Locate the cell with the specified text and output its [X, Y] center coordinate. 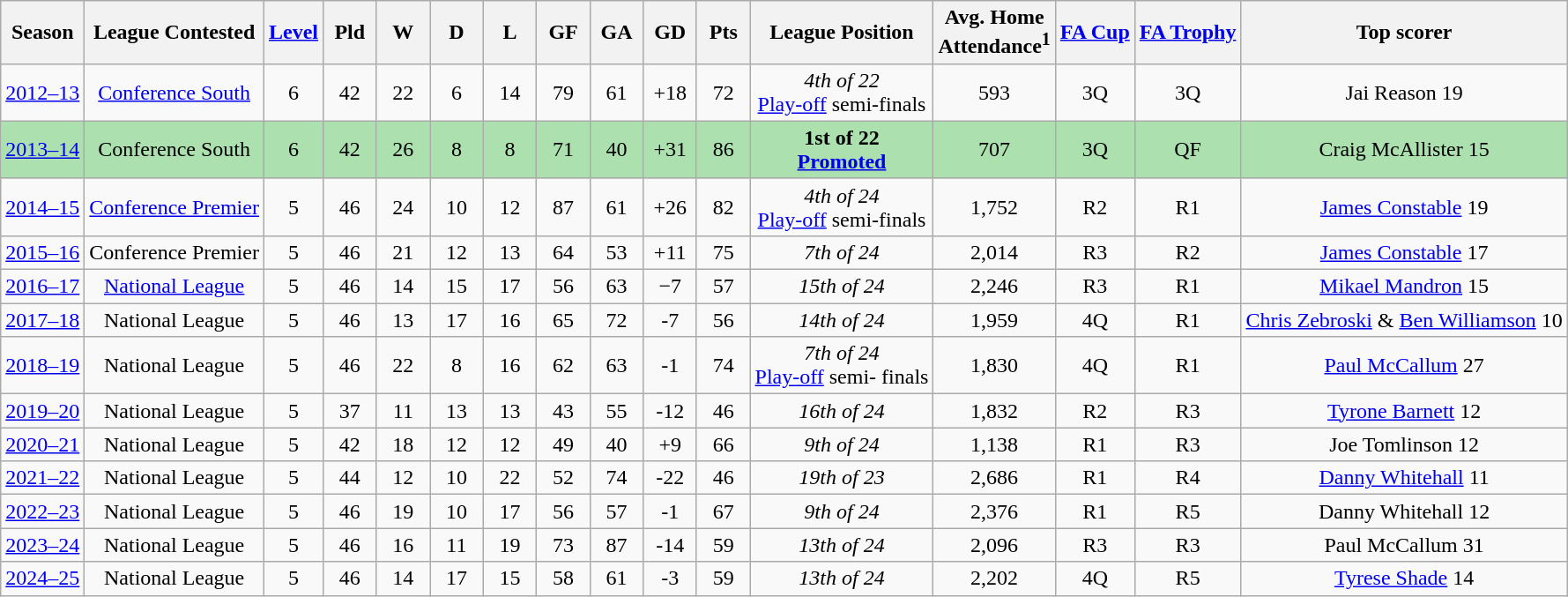
+18 [670, 92]
+11 [670, 252]
24 [404, 206]
QF [1188, 150]
26 [404, 150]
4th of 24Play-off semi-finals [842, 206]
Tyrese Shade 14 [1404, 578]
Season [42, 33]
62 [564, 365]
71 [564, 150]
Chris Zebroski & Ben Williamson 10 [1404, 320]
79 [564, 92]
2,246 [994, 287]
+9 [670, 444]
2012–13 [42, 92]
L [509, 33]
4th of 22Play-off semi-finals [842, 92]
65 [564, 320]
64 [564, 252]
2024–25 [42, 578]
2023–24 [42, 545]
-12 [670, 411]
1,832 [994, 411]
43 [564, 411]
2020–21 [42, 444]
League Position [842, 33]
14th of 24 [842, 320]
49 [564, 444]
2019–20 [42, 411]
2014–15 [42, 206]
-3 [670, 578]
Jai Reason 19 [1404, 92]
2,686 [994, 478]
Joe Tomlinson 12 [1404, 444]
FA Cup [1095, 33]
15th of 24 [842, 287]
-22 [670, 478]
2018–19 [42, 365]
67 [723, 511]
GF [564, 33]
593 [994, 92]
1,959 [994, 320]
2016–17 [42, 287]
55 [617, 411]
Avg. HomeAttendance1 [994, 33]
82 [723, 206]
FA Trophy [1188, 33]
Paul McCallum 27 [1404, 365]
2,376 [994, 511]
+31 [670, 150]
2015–16 [42, 252]
James Constable 17 [1404, 252]
53 [617, 252]
7th of 24Play-off semi- finals [842, 365]
66 [723, 444]
Pts [723, 33]
7th of 24 [842, 252]
James Constable 19 [1404, 206]
16th of 24 [842, 411]
2022–23 [42, 511]
League Contested [175, 33]
GA [617, 33]
86 [723, 150]
1,830 [994, 365]
2017–18 [42, 320]
Mikael Mandron 15 [1404, 287]
2,014 [994, 252]
73 [564, 545]
Paul McCallum 31 [1404, 545]
Level [293, 33]
−7 [670, 287]
18 [404, 444]
D [457, 33]
2021–22 [42, 478]
Danny Whitehall 12 [1404, 511]
1,752 [994, 206]
1st of 22Promoted [842, 150]
75 [723, 252]
19th of 23 [842, 478]
GD [670, 33]
Tyrone Barnett 12 [1404, 411]
Top scorer [1404, 33]
Pld [351, 33]
Craig McAllister 15 [1404, 150]
R4 [1188, 478]
-7 [670, 320]
2013–14 [42, 150]
W [404, 33]
Danny Whitehall 11 [1404, 478]
37 [351, 411]
2,096 [994, 545]
-14 [670, 545]
+26 [670, 206]
58 [564, 578]
707 [994, 150]
52 [564, 478]
44 [351, 478]
21 [404, 252]
2,202 [994, 578]
1,138 [994, 444]
